Determine the (X, Y) coordinate at the center of the cell enclosing the given text.  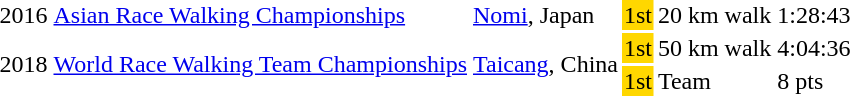
20 km walk (714, 15)
50 km walk (714, 48)
Asian Race Walking Championships (260, 15)
Taicang, China (546, 64)
Nomi, Japan (546, 15)
World Race Walking Team Championships (260, 64)
Team (714, 81)
